Provide the [x, y] coordinate of the cell's center where the given text is located.  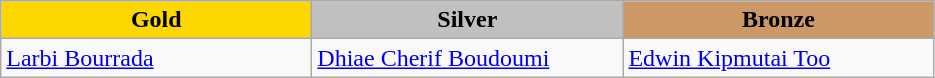
Dhiae Cherif Boudoumi [468, 58]
Gold [156, 20]
Bronze [778, 20]
Larbi Bourrada [156, 58]
Edwin Kipmutai Too [778, 58]
Silver [468, 20]
